Locate the cell with the specified text and output its [x, y] center coordinate. 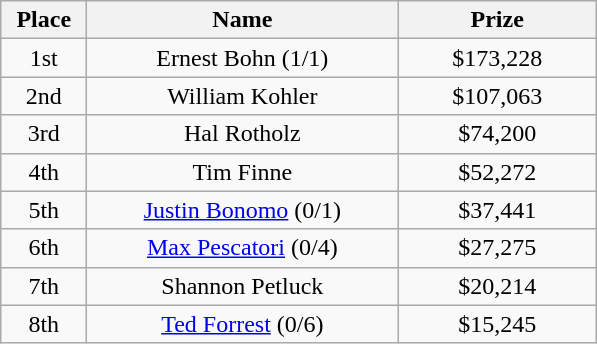
$37,441 [498, 210]
Place [44, 20]
Justin Bonomo (0/1) [242, 210]
Ernest Bohn (1/1) [242, 58]
Max Pescatori (0/4) [242, 248]
Shannon Petluck [242, 286]
4th [44, 172]
3rd [44, 134]
6th [44, 248]
William Kohler [242, 96]
2nd [44, 96]
Tim Finne [242, 172]
Name [242, 20]
Prize [498, 20]
$15,245 [498, 324]
$20,214 [498, 286]
Hal Rotholz [242, 134]
5th [44, 210]
$107,063 [498, 96]
8th [44, 324]
$74,200 [498, 134]
$173,228 [498, 58]
$52,272 [498, 172]
7th [44, 286]
1st [44, 58]
Ted Forrest (0/6) [242, 324]
$27,275 [498, 248]
